For the text-containing cell, return its midpoint in (X, Y) coordinate format. 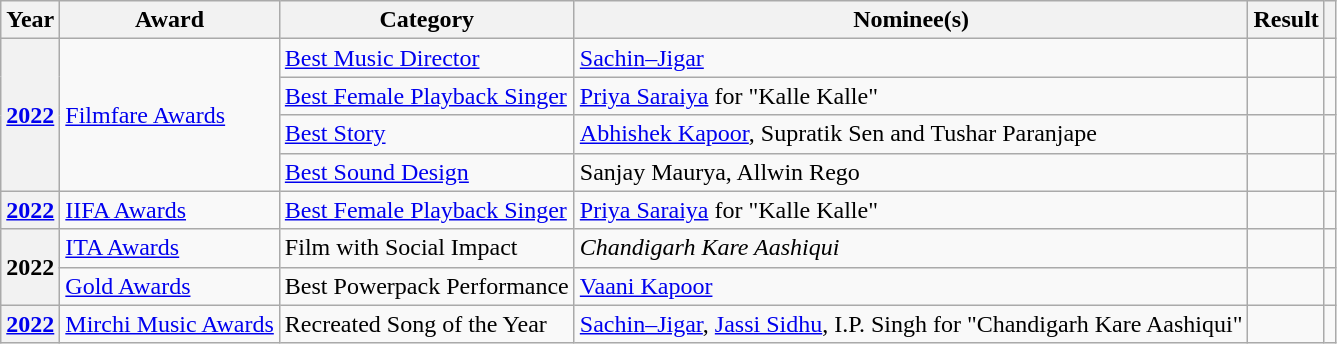
Best Powerpack Performance (426, 286)
Film with Social Impact (426, 248)
Result (1286, 20)
Chandigarh Kare Aashiqui (911, 248)
Vaani Kapoor (911, 286)
Gold Awards (170, 286)
Mirchi Music Awards (170, 324)
Category (426, 20)
Abhishek Kapoor, Supratik Sen and Tushar Paranjape (911, 134)
Sanjay Maurya, Allwin Rego (911, 172)
Best Sound Design (426, 172)
Nominee(s) (911, 20)
ITA Awards (170, 248)
Award (170, 20)
Recreated Song of the Year (426, 324)
Year (30, 20)
Best Music Director (426, 58)
Sachin–Jigar (911, 58)
IIFA Awards (170, 210)
Filmfare Awards (170, 115)
Best Story (426, 134)
Sachin–Jigar, Jassi Sidhu, I.P. Singh for "Chandigarh Kare Aashiqui" (911, 324)
